Output the (X, Y) coordinate of the center of the cell containing the given text.  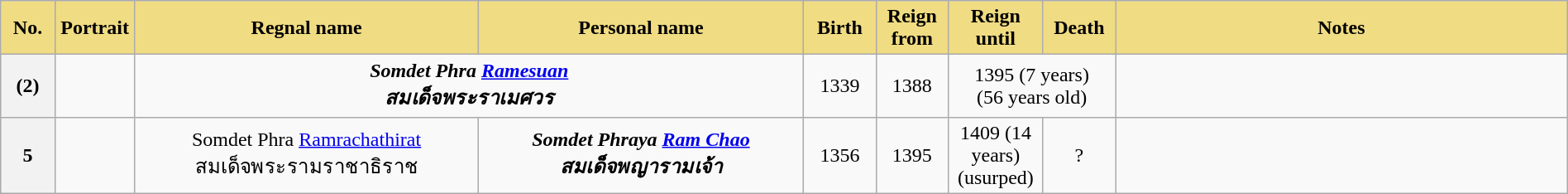
1409 (14 years)(usurped) (996, 155)
1356 (840, 155)
Somdet Phra Ramesuanสมเด็จพระราเมศวร (470, 86)
Somdet Phraya Ram Chaoสมเด็จพญารามเจ้า (640, 155)
Death (1078, 28)
5 (28, 155)
1395 (911, 155)
Reign until (996, 28)
(2) (28, 86)
Regnal name (306, 28)
Personal name (640, 28)
? (1078, 155)
1388 (911, 86)
Notes (1341, 28)
No. (28, 28)
Birth (840, 28)
Somdet Phra Ramrachathiratสมเด็จพระรามราชาธิราช (306, 155)
1395 (7 years)(56 years old) (1032, 86)
1339 (840, 86)
Portrait (94, 28)
Reign from (911, 28)
